From the cell containing the given text, extract its center point as [X, Y] coordinate. 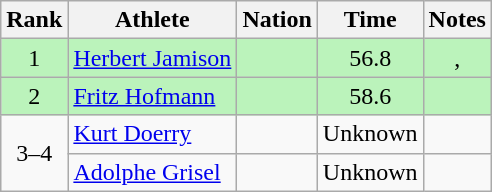
Notes [457, 20]
Time [370, 20]
Athlete [152, 20]
Adolphe Grisel [152, 172]
Fritz Hofmann [152, 96]
2 [34, 96]
3–4 [34, 153]
58.6 [370, 96]
, [457, 58]
Kurt Doerry [152, 134]
Nation [277, 20]
56.8 [370, 58]
1 [34, 58]
Rank [34, 20]
Herbert Jamison [152, 58]
